Identify which cell holds the provided text, then report its (X, Y) central coordinate. 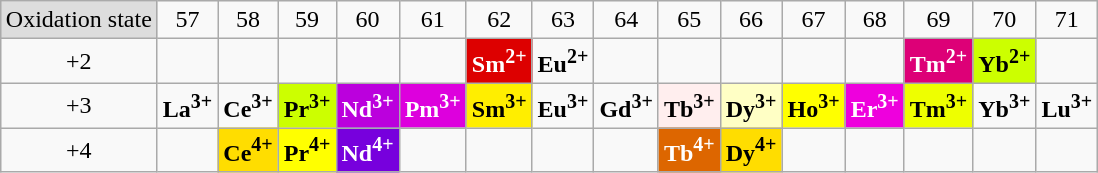
Tm3+ (938, 106)
Tb4+ (689, 150)
+4 (78, 150)
Pm3+ (432, 106)
+3 (78, 106)
Pr3+ (307, 106)
65 (689, 20)
Eu3+ (563, 106)
71 (1067, 20)
66 (751, 20)
Ho3+ (814, 106)
Yb3+ (1004, 106)
Sm2+ (499, 62)
Tm2+ (938, 62)
62 (499, 20)
69 (938, 20)
70 (1004, 20)
59 (307, 20)
Ce3+ (248, 106)
Er3+ (874, 106)
Gd3+ (626, 106)
58 (248, 20)
63 (563, 20)
Sm3+ (499, 106)
+2 (78, 62)
Pr4+ (307, 150)
Lu3+ (1067, 106)
Tb3+ (689, 106)
Nd3+ (368, 106)
La3+ (187, 106)
Dy4+ (751, 150)
Yb2+ (1004, 62)
57 (187, 20)
Oxidation state (78, 20)
Eu2+ (563, 62)
64 (626, 20)
61 (432, 20)
67 (814, 20)
60 (368, 20)
Nd4+ (368, 150)
68 (874, 20)
Ce4+ (248, 150)
Dy3+ (751, 106)
